Provide the [X, Y] coordinate of the cell's center where the given text is located.  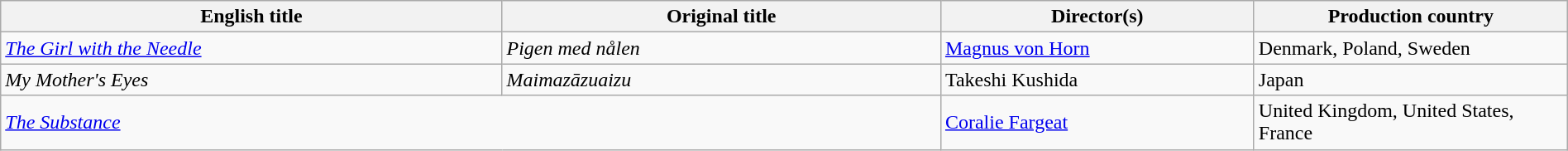
My Mother's Eyes [251, 80]
Pigen med nålen [721, 48]
The Substance [471, 123]
Original title [721, 17]
Coralie Fargeat [1097, 123]
United Kingdom, United States, France [1411, 123]
Maimazāzuaizu [721, 80]
The Girl with the Needle [251, 48]
Japan [1411, 80]
Magnus von Horn [1097, 48]
Director(s) [1097, 17]
Denmark, Poland, Sweden [1411, 48]
Production country [1411, 17]
Takeshi Kushida [1097, 80]
English title [251, 17]
